Detect which cell encompasses the target text, then output its [X, Y] center coordinate. 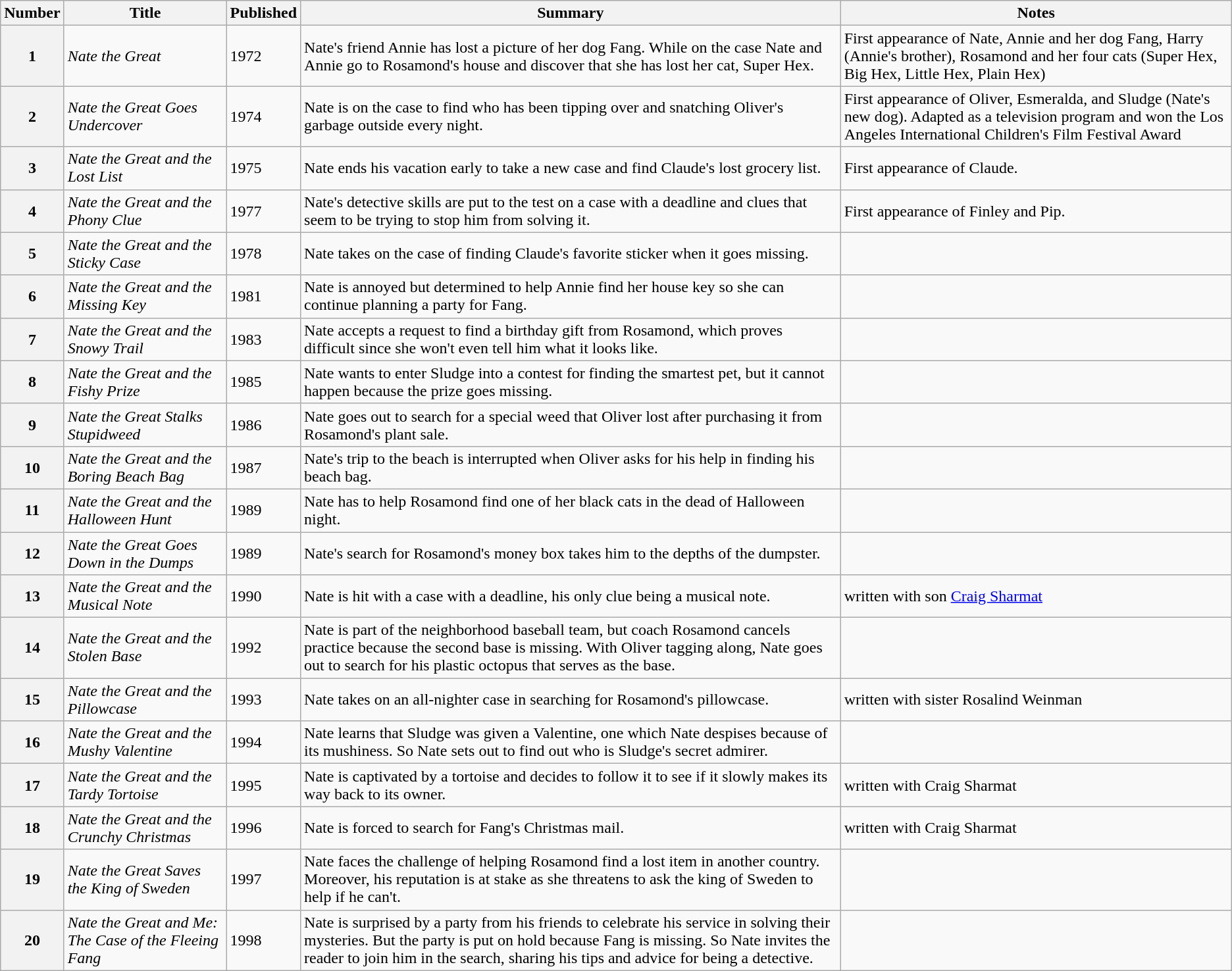
Nate's detective skills are put to the test on a case with a deadline and clues that seem to be trying to stop him from solving it. [571, 211]
1977 [263, 211]
Nate is forced to search for Fang's Christmas mail. [571, 828]
Nate takes on the case of finding Claude's favorite sticker when it goes missing. [571, 254]
9 [32, 425]
1981 [263, 296]
Nate has to help Rosamond find one of her black cats in the dead of Halloween night. [571, 510]
Nate the Great and the Tardy Tortoise [145, 785]
1997 [263, 880]
Nate the Great and the Mushy Valentine [145, 742]
1993 [263, 700]
Nate ends his vacation early to take a new case and find Claude's lost grocery list. [571, 168]
Number [32, 13]
Nate accepts a request to find a birthday gift from Rosamond, which proves difficult since she won't even tell him what it looks like. [571, 339]
1985 [263, 382]
1978 [263, 254]
Published [263, 13]
Nate the Great [145, 56]
Notes [1036, 13]
10 [32, 467]
1983 [263, 339]
1998 [263, 940]
7 [32, 339]
Nate the Great and the Phony Clue [145, 211]
Nate the Great and the Halloween Hunt [145, 510]
1986 [263, 425]
13 [32, 596]
Nate the Great and the Missing Key [145, 296]
Nate the Great and the Snowy Trail [145, 339]
written with sister Rosalind Weinman [1036, 700]
6 [32, 296]
Nate the Great and the Lost List [145, 168]
3 [32, 168]
16 [32, 742]
Nate is annoyed but determined to help Annie find her house key so she can continue planning a party for Fang. [571, 296]
Nate takes on an all-nighter case in searching for Rosamond's pillowcase. [571, 700]
Nate the Great and the Sticky Case [145, 254]
First appearance of Claude. [1036, 168]
Nate the Great and the Stolen Base [145, 648]
Nate the Great and the Musical Note [145, 596]
Nate the Great Goes Down in the Dumps [145, 553]
Summary [571, 13]
Nate is on the case to find who has been tipping over and snatching Oliver's garbage outside every night. [571, 116]
19 [32, 880]
8 [32, 382]
17 [32, 785]
1974 [263, 116]
4 [32, 211]
Nate the Great and Me: The Case of the Fleeing Fang [145, 940]
12 [32, 553]
Nate's search for Rosamond's money box takes him to the depths of the dumpster. [571, 553]
Nate the Great Goes Undercover [145, 116]
1996 [263, 828]
written with son Craig Sharmat [1036, 596]
18 [32, 828]
Nate is hit with a case with a deadline, his only clue being a musical note. [571, 596]
20 [32, 940]
1972 [263, 56]
Nate the Great Saves the King of Sweden [145, 880]
Title [145, 13]
First appearance of Nate, Annie and her dog Fang, Harry (Annie's brother), Rosamond and her four cats (Super Hex, Big Hex, Little Hex, Plain Hex) [1036, 56]
1992 [263, 648]
1 [32, 56]
Nate's trip to the beach is interrupted when Oliver asks for his help in finding his beach bag. [571, 467]
1990 [263, 596]
Nate goes out to search for a special weed that Oliver lost after purchasing it from Rosamond's plant sale. [571, 425]
First appearance of Finley and Pip. [1036, 211]
Nate wants to enter Sludge into a contest for finding the smartest pet, but it cannot happen because the prize goes missing. [571, 382]
Nate the Great and the Boring Beach Bag [145, 467]
1995 [263, 785]
Nate the Great and the Pillowcase [145, 700]
Nate is captivated by a tortoise and decides to follow it to see if it slowly makes its way back to its owner. [571, 785]
5 [32, 254]
15 [32, 700]
2 [32, 116]
1987 [263, 467]
Nate the Great Stalks Stupidweed [145, 425]
1994 [263, 742]
14 [32, 648]
1975 [263, 168]
11 [32, 510]
Nate the Great and the Fishy Prize [145, 382]
Nate the Great and the Crunchy Christmas [145, 828]
